Return (X, Y) of the center of cell containing provided text 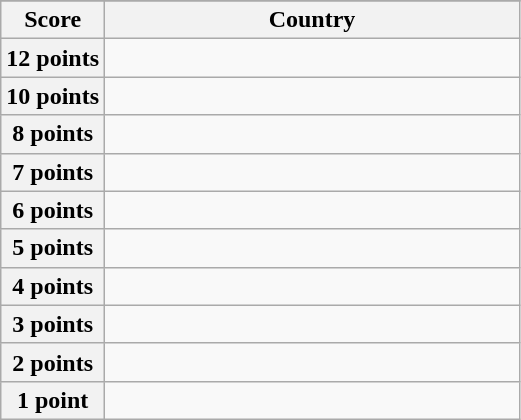
6 points (53, 210)
Score (53, 20)
10 points (53, 96)
5 points (53, 248)
1 point (53, 400)
8 points (53, 134)
2 points (53, 362)
4 points (53, 286)
7 points (53, 172)
Country (312, 20)
3 points (53, 324)
12 points (53, 58)
